Scan for the cell matching the given text and deliver its [x, y] coordinate at center. 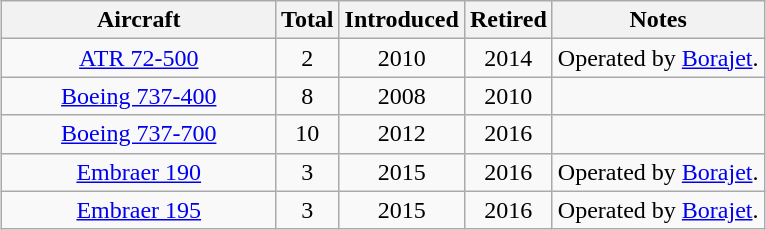
2 [308, 58]
Embraer 195 [139, 210]
2008 [402, 96]
8 [308, 96]
Boeing 737-400 [139, 96]
Aircraft [139, 20]
2012 [402, 134]
Retired [508, 20]
Introduced [402, 20]
2014 [508, 58]
10 [308, 134]
Total [308, 20]
Notes [658, 20]
Boeing 737-700 [139, 134]
Embraer 190 [139, 172]
ATR 72-500 [139, 58]
